Extract the [x, y] coordinate from the center of the cell holding the provided text.  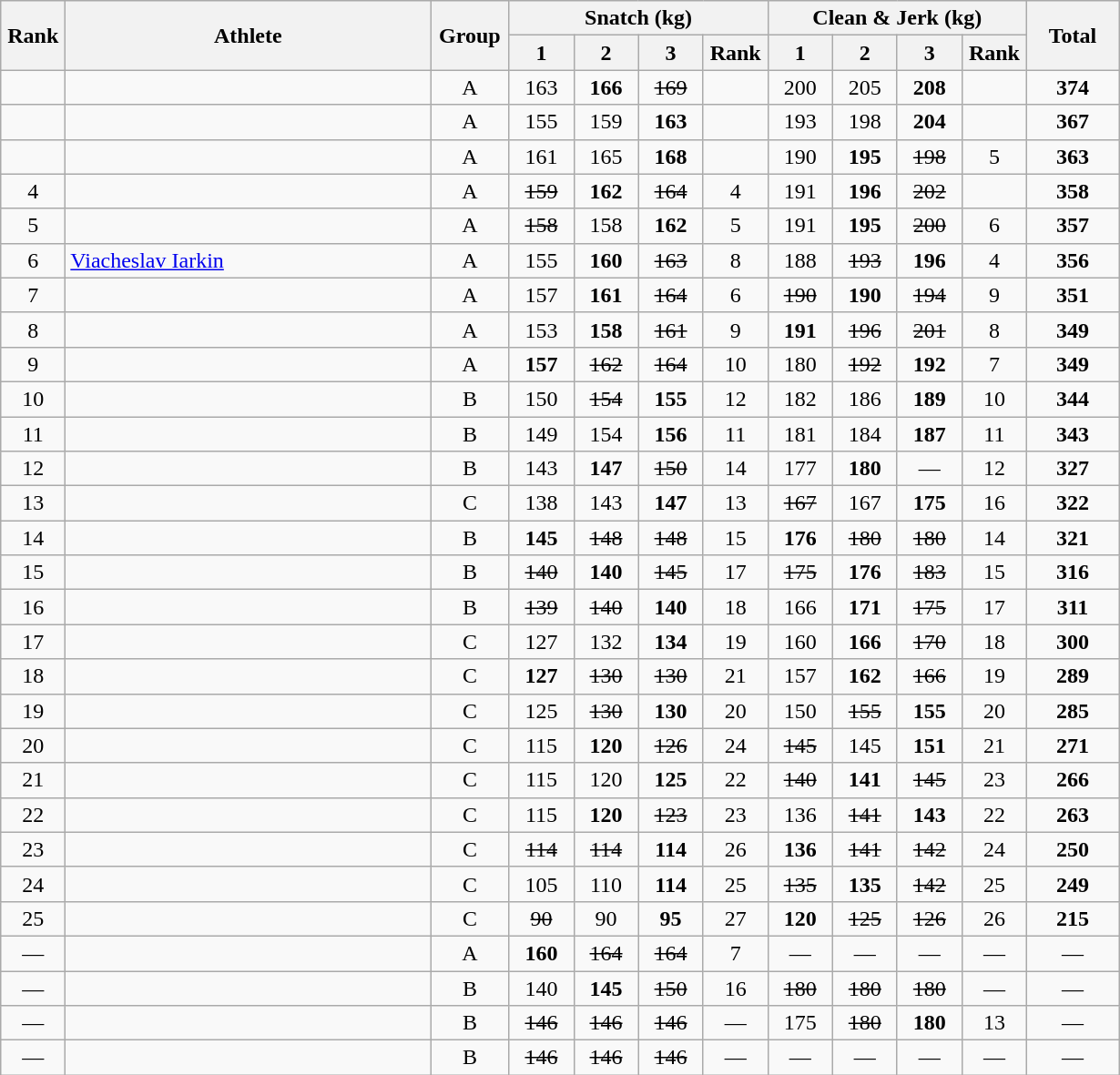
363 [1073, 157]
374 [1073, 87]
Athlete [248, 35]
367 [1073, 122]
194 [929, 295]
189 [929, 399]
187 [929, 434]
311 [1073, 607]
156 [670, 434]
188 [799, 260]
343 [1073, 434]
181 [799, 434]
344 [1073, 399]
Clean & Jerk (kg) [897, 18]
266 [1073, 780]
321 [1073, 538]
215 [1073, 918]
204 [929, 122]
184 [865, 434]
123 [670, 815]
169 [670, 87]
250 [1073, 849]
358 [1073, 191]
171 [865, 607]
134 [670, 642]
177 [799, 469]
249 [1073, 884]
110 [606, 884]
201 [929, 330]
357 [1073, 226]
271 [1073, 745]
138 [541, 503]
263 [1073, 815]
151 [929, 745]
316 [1073, 573]
285 [1073, 711]
186 [865, 399]
149 [541, 434]
205 [865, 87]
132 [606, 642]
356 [1073, 260]
165 [606, 157]
322 [1073, 503]
300 [1073, 642]
27 [736, 918]
95 [670, 918]
Viacheslav Iarkin [248, 260]
139 [541, 607]
289 [1073, 676]
168 [670, 157]
Group [470, 35]
208 [929, 87]
351 [1073, 295]
182 [799, 399]
Snatch (kg) [638, 18]
105 [541, 884]
170 [929, 642]
Total [1073, 35]
183 [929, 573]
153 [541, 330]
327 [1073, 469]
202 [929, 191]
